Return (X, Y) of the center of cell containing provided text 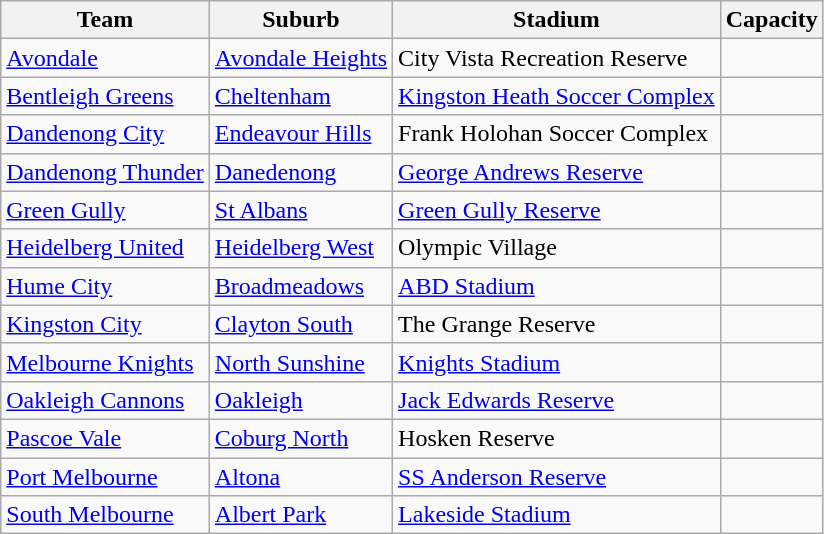
North Sunshine (300, 362)
Danedenong (300, 172)
Coburg North (300, 438)
Heidelberg United (106, 248)
Albert Park (300, 515)
The Grange Reserve (557, 324)
Capacity (772, 20)
Olympic Village (557, 248)
South Melbourne (106, 515)
Jack Edwards Reserve (557, 400)
Frank Holohan Soccer Complex (557, 134)
Oakleigh (300, 400)
Clayton South (300, 324)
Team (106, 20)
Dandenong Thunder (106, 172)
Altona (300, 477)
Green Gully (106, 210)
Hume City (106, 286)
Melbourne Knights (106, 362)
Suburb (300, 20)
Dandenong City (106, 134)
Avondale (106, 58)
Port Melbourne (106, 477)
Broadmeadows (300, 286)
Green Gully Reserve (557, 210)
George Andrews Reserve (557, 172)
Avondale Heights (300, 58)
Oakleigh Cannons (106, 400)
Bentleigh Greens (106, 96)
Hosken Reserve (557, 438)
ABD Stadium (557, 286)
Knights Stadium (557, 362)
Stadium (557, 20)
St Albans (300, 210)
Heidelberg West (300, 248)
City Vista Recreation Reserve (557, 58)
Kingston Heath Soccer Complex (557, 96)
Kingston City (106, 324)
SS Anderson Reserve (557, 477)
Lakeside Stadium (557, 515)
Cheltenham (300, 96)
Endeavour Hills (300, 134)
Pascoe Vale (106, 438)
